Output the (x, y) coordinate of the center of the cell containing the given text.  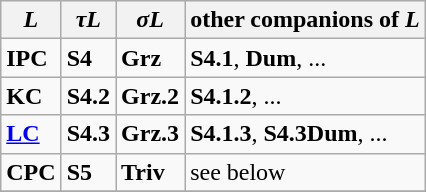
Grz.3 (150, 134)
S5 (88, 172)
τL (88, 20)
Grz.2 (150, 96)
LC (31, 134)
S4.1.2, ... (306, 96)
L (31, 20)
S4 (88, 58)
S4.1.3, S4.3Dum, ... (306, 134)
S4.2 (88, 96)
S4.3 (88, 134)
see below (306, 172)
CPC (31, 172)
other companions of L (306, 20)
KC (31, 96)
Triv (150, 172)
IPC (31, 58)
Grz (150, 58)
S4.1, Dum, ... (306, 58)
σL (150, 20)
